From the cell containing the given text, extract its center point as [X, Y] coordinate. 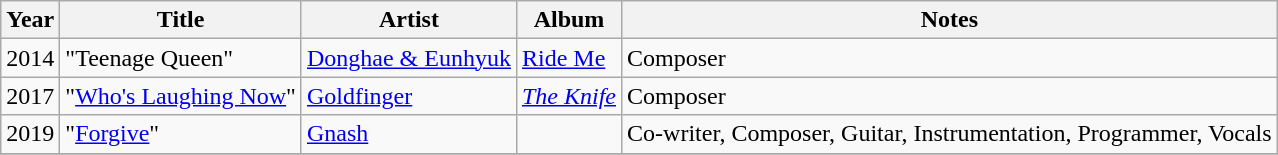
The Knife [568, 96]
"Who's Laughing Now" [181, 96]
Year [30, 20]
Goldfinger [408, 96]
"Forgive" [181, 134]
Donghae & Eunhyuk [408, 58]
2017 [30, 96]
2014 [30, 58]
Gnash [408, 134]
Artist [408, 20]
Notes [950, 20]
Title [181, 20]
Co-writer, Composer, Guitar, Instrumentation, Programmer, Vocals [950, 134]
Ride Me [568, 58]
Album [568, 20]
2019 [30, 134]
"Teenage Queen" [181, 58]
